Return the [x, y] coordinate for the center point of the cell that contains the specified text.  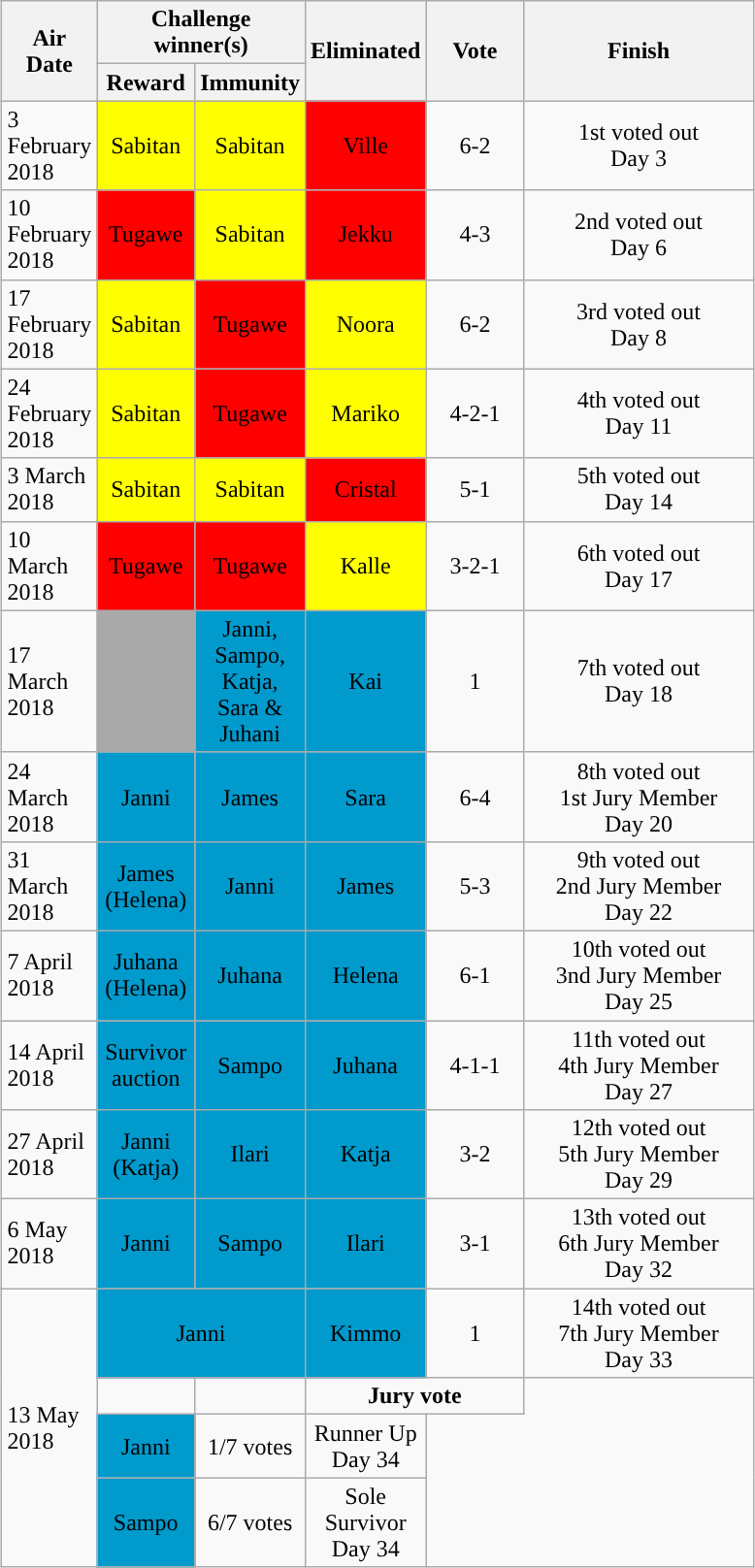
10 February 2018 [49, 235]
4-2-1 [476, 413]
3 February 2018 [49, 146]
1/7 votes [250, 1446]
24 February 2018 [49, 413]
24 March 2018 [49, 797]
12th voted out5th Jury MemberDay 29 [639, 1155]
Ville [365, 146]
6-4 [476, 797]
17 February 2018 [49, 324]
Sole SurvivorDay 34 [365, 1522]
3 March 2018 [49, 489]
Juhana (Helena) [146, 975]
6-1 [476, 975]
6th voted outDay 17 [639, 566]
3-2 [476, 1155]
Cristal [365, 489]
Sara [365, 797]
14 April 2018 [49, 1065]
Jekku [365, 235]
4-1-1 [476, 1065]
1st voted outDay 3 [639, 146]
6/7 votes [250, 1522]
Kai [365, 681]
5-1 [476, 489]
7 April 2018 [49, 975]
6 May 2018 [49, 1244]
Immunity [250, 82]
Katja [365, 1155]
Vote [476, 50]
Eliminated [365, 50]
8th voted out1st Jury MemberDay 20 [639, 797]
Kalle [365, 566]
7th voted outDay 18 [639, 681]
Jury vote [413, 1396]
Kimmo [365, 1333]
Challenge winner(s) [202, 33]
Noora [365, 324]
10th voted out3nd Jury MemberDay 25 [639, 975]
4-3 [476, 235]
10 March 2018 [49, 566]
Janni, Sampo, Katja, Sara & Juhani [250, 681]
13 May 2018 [49, 1428]
17 March 2018 [49, 681]
Air Date [49, 50]
Mariko [365, 413]
3rd voted outDay 8 [639, 324]
3-1 [476, 1244]
14th voted out7th Jury MemberDay 33 [639, 1333]
Runner UpDay 34 [365, 1446]
Survivor auction [146, 1065]
Finish [639, 50]
James (Helena) [146, 886]
13th voted out6th Jury MemberDay 32 [639, 1244]
9th voted out2nd Jury MemberDay 22 [639, 886]
4th voted outDay 11 [639, 413]
11th voted out4th Jury MemberDay 27 [639, 1065]
5th voted outDay 14 [639, 489]
31 March 2018 [49, 886]
5-3 [476, 886]
3-2-1 [476, 566]
Janni (Katja) [146, 1155]
27 April 2018 [49, 1155]
2nd voted outDay 6 [639, 235]
Helena [365, 975]
Reward [146, 82]
